Search for the cell housing the specified text and yield its (X, Y) center coordinate. 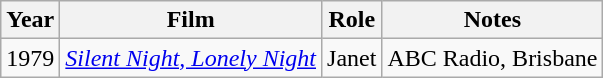
1979 (30, 58)
Film (191, 20)
Janet (352, 58)
Notes (492, 20)
Year (30, 20)
Silent Night, Lonely Night (191, 58)
Role (352, 20)
ABC Radio, Brisbane (492, 58)
